Output the [x, y] coordinate of the center of the cell containing the given text.  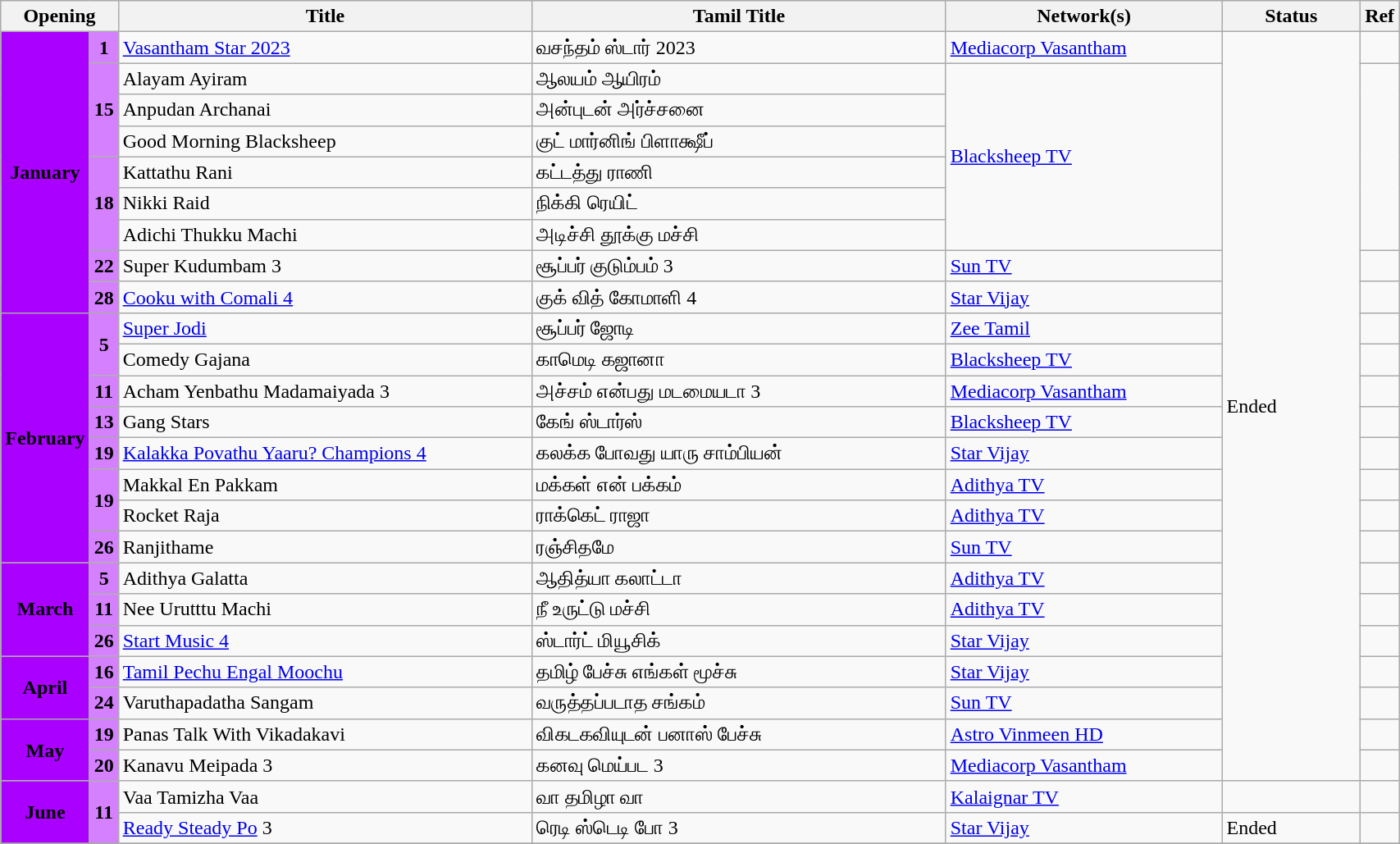
நிக்கி ரெயிட் [739, 203]
Vaa Tamizha Vaa [325, 796]
28 [103, 297]
April [45, 687]
Ranjithame [325, 547]
Good Morning Blacksheep [325, 141]
13 [103, 422]
Zee Tamil [1084, 328]
Ready Steady Po 3 [325, 828]
Kanavu Meipada 3 [325, 765]
Kalaignar TV [1084, 796]
Rocket Raja [325, 516]
ஆலயம் ஆயிரம் [739, 79]
கட்டத்து ராணி [739, 172]
வருத்தப்படாத சங்கம் [739, 703]
Network(s) [1084, 16]
Kalakka Povathu Yaaru? Champions 4 [325, 454]
விகடகவியுடன் பனாஸ் பேச்சு [739, 734]
24 [103, 703]
காமெடி கஜானா [739, 359]
ராக்கெட் ராஜா [739, 516]
June [45, 812]
அச்சம் என்பது மடமையடா 3 [739, 391]
18 [103, 203]
Tamil Pechu Engal Moochu [325, 672]
Status [1291, 16]
March [45, 609]
வசந்தம் ஸ்டார் 2023 [739, 48]
ரஞ்சிதமே [739, 547]
ஆதித்யா கலாட்டா [739, 578]
Anpudan Archanai [325, 110]
குட் மார்னிங் பிளாக்ஷீப் [739, 141]
Vasantham Star 2023 [325, 48]
சூப்பர் குடும்பம் 3 [739, 266]
கலக்க போவது யாரு சாம்பியன் [739, 454]
அடிச்சி தூக்கு மச்சி [739, 235]
Title [325, 16]
சூப்பர் ஜோடி [739, 328]
20 [103, 765]
1 [103, 48]
Nikki Raid [325, 203]
January [45, 172]
Nee Urutttu Machi [325, 609]
குக் வித் கோமாளி 4 [739, 297]
அன்புடன் அர்ச்சனை [739, 110]
Varuthapadatha Sangam [325, 703]
Adithya Galatta [325, 578]
Adichi Thukku Machi [325, 235]
Cooku with Comali 4 [325, 297]
Start Music 4 [325, 641]
Opening [59, 16]
Makkal En Pakkam [325, 485]
February [45, 437]
Super Jodi [325, 328]
15 [103, 110]
Comedy Gajana [325, 359]
கேங் ஸ்டார்ஸ் [739, 422]
Tamil Title [739, 16]
ஸ்டார்ட் மியூசிக் [739, 641]
கனவு மெய்பட 3 [739, 765]
Acham Yenbathu Madamaiyada 3 [325, 391]
Kattathu Rani [325, 172]
தமிழ் பேச்சு எங்கள் மூச்சு [739, 672]
Ref [1379, 16]
Gang Stars [325, 422]
Panas Talk With Vikadakavi [325, 734]
Alayam Ayiram [325, 79]
May [45, 750]
மக்கள் என் பக்கம் [739, 485]
ரெடி ஸ்டெடி போ 3 [739, 828]
Astro Vinmeen HD [1084, 734]
Super Kudumbam 3 [325, 266]
22 [103, 266]
நீ உருட்டு மச்சி [739, 609]
16 [103, 672]
வா தமிழா வா [739, 796]
